Pinpoint the cell where the given text exists, returning its (x, y) midpoint coordinate. 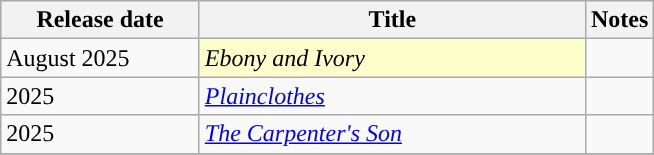
August 2025 (100, 58)
Notes (619, 20)
Release date (100, 20)
Ebony and Ivory (392, 58)
Title (392, 20)
Plainclothes (392, 96)
The Carpenter's Son (392, 134)
